Provide the (X, Y) coordinate of the cell's center where the given text is located.  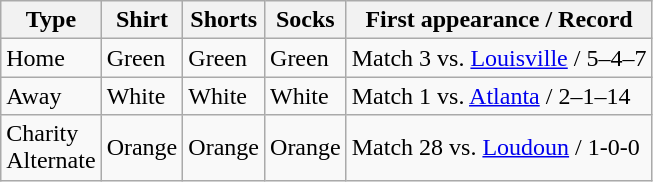
Match 28 vs. Loudoun / 1-0-0 (499, 148)
Match 1 vs. Atlanta / 2–1–14 (499, 96)
Socks (306, 20)
Away (51, 96)
CharityAlternate (51, 148)
Match 3 vs. Louisville / 5–4–7 (499, 58)
Home (51, 58)
First appearance / Record (499, 20)
Shorts (224, 20)
Type (51, 20)
Shirt (142, 20)
